For the text-containing cell, return its midpoint in [X, Y] coordinate format. 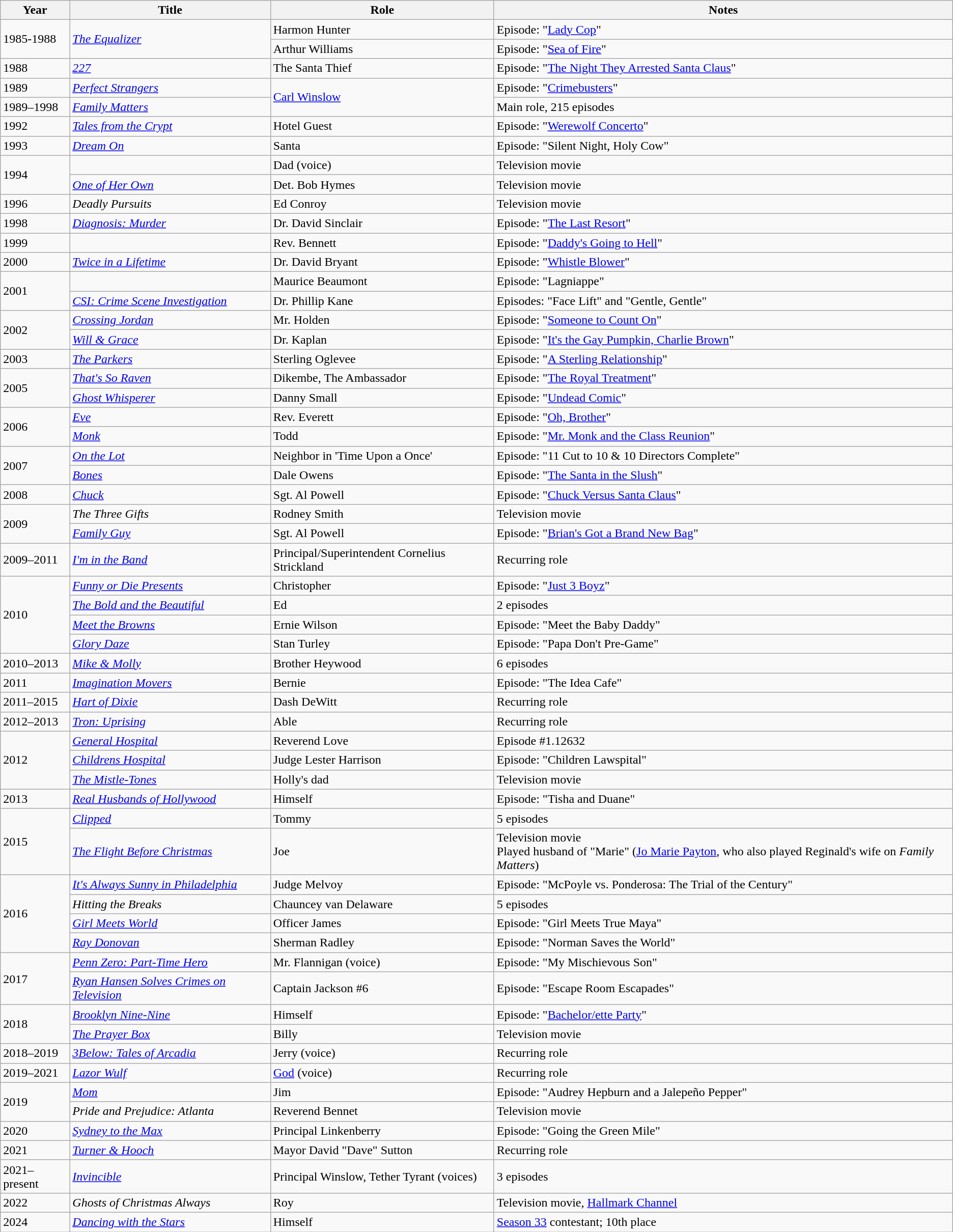
Episode: "Whistle Blower" [723, 262]
2021 [35, 1150]
2019–2021 [35, 1073]
Girl Meets World [170, 923]
Episode: "Bachelor/ette Party" [723, 1015]
6 episodes [723, 663]
227 [170, 68]
1999 [35, 243]
Episode: "The Santa in the Slush" [723, 475]
2010–2013 [35, 663]
Episode: "Tisha and Duane" [723, 799]
Mr. Flannigan (voice) [382, 962]
Sherman Radley [382, 943]
Dikembe, The Ambassador [382, 378]
Ryan Hansen Solves Crimes on Television [170, 989]
Perfect Strangers [170, 88]
Ed Conroy [382, 204]
2016 [35, 913]
Roy [382, 1202]
Twice in a Lifetime [170, 262]
2007 [35, 465]
Ed [382, 605]
2003 [35, 359]
Episode: "Crimebusters" [723, 88]
Hitting the Breaks [170, 904]
Episode: "The Royal Treatment" [723, 378]
Hotel Guest [382, 126]
Episode: "Sea of Fire" [723, 49]
Episode: "Chuck Versus Santa Claus" [723, 494]
2009–2011 [35, 559]
Harmon Hunter [382, 30]
Imagination Movers [170, 683]
Reverend Bennet [382, 1111]
Dr. Phillip Kane [382, 301]
Dash DeWitt [382, 702]
Family Matters [170, 107]
2002 [35, 330]
Dr. David Bryant [382, 262]
Year [35, 10]
Sterling Oglevee [382, 359]
Ray Donovan [170, 943]
Mayor David "Dave" Sutton [382, 1150]
Pride and Prejudice: Atlanta [170, 1111]
Dad (voice) [382, 165]
Judge Lester Harrison [382, 760]
Episode: "Daddy's Going to Hell" [723, 243]
That's So Raven [170, 378]
2019 [35, 1102]
2017 [35, 978]
Principal Winslow, Tether Tyrant (voices) [382, 1176]
Joe [382, 851]
Episode: "Just 3 Boyz" [723, 586]
1989 [35, 88]
One of Her Own [170, 184]
Brother Heywood [382, 663]
1992 [35, 126]
Dr. David Sinclair [382, 223]
2013 [35, 799]
Carl Winslow [382, 97]
The Mistle-Tones [170, 779]
3Below: Tales of Arcadia [170, 1053]
The Parkers [170, 359]
Diagnosis: Murder [170, 223]
CSI: Crime Scene Investigation [170, 301]
Episode: "Papa Don't Pre-Game" [723, 644]
Rev. Everett [382, 417]
Jim [382, 1092]
Able [382, 721]
Mike & Molly [170, 663]
Ghost Whisperer [170, 398]
2012 [35, 760]
Billy [382, 1034]
Episode: "The Night They Arrested Santa Claus" [723, 68]
Episode: "The Last Resort" [723, 223]
Ghosts of Christmas Always [170, 1202]
Bones [170, 475]
Monk [170, 436]
2018–2019 [35, 1053]
Episode: "Someone to Count On" [723, 320]
Judge Melvoy [382, 884]
1988 [35, 68]
Rev. Bennett [382, 243]
2018 [35, 1024]
Officer James [382, 923]
2009 [35, 523]
Penn Zero: Part-Time Hero [170, 962]
Chauncey van Delaware [382, 904]
2 episodes [723, 605]
I'm in the Band [170, 559]
2008 [35, 494]
Tales from the Crypt [170, 126]
Jerry (voice) [382, 1053]
Season 33 contestant; 10th place [723, 1222]
Ernie Wilson [382, 625]
The Bold and the Beautiful [170, 605]
Rodney Smith [382, 514]
Episode: "11 Cut to 10 & 10 Directors Complete" [723, 456]
1996 [35, 204]
Episode: "Werewolf Concerto" [723, 126]
2024 [35, 1222]
Real Husbands of Hollywood [170, 799]
Stan Turley [382, 644]
Dancing with the Stars [170, 1222]
Episode: "Audrey Hepburn and a Jalepeño Pepper" [723, 1092]
2015 [35, 842]
Captain Jackson #6 [382, 989]
Episode: "Meet the Baby Daddy" [723, 625]
Television moviePlayed husband of "Marie" (Jo Marie Payton, who also played Reginald's wife on Family Matters) [723, 851]
Episode: "Brian's Got a Brand New Bag" [723, 533]
Mr. Holden [382, 320]
Arthur Williams [382, 49]
2011 [35, 683]
Turner & Hooch [170, 1150]
2001 [35, 291]
Episode: "Oh, Brother" [723, 417]
2005 [35, 388]
Episode: "It's the Gay Pumpkin, Charlie Brown" [723, 340]
1989–1998 [35, 107]
Family Guy [170, 533]
Principal/Superintendent Cornelius Strickland [382, 559]
Episode #1.12632 [723, 741]
1998 [35, 223]
2000 [35, 262]
Dale Owens [382, 475]
Clipped [170, 818]
Brooklyn Nine-Nine [170, 1015]
Todd [382, 436]
Bernie [382, 683]
1994 [35, 175]
Dream On [170, 146]
Eve [170, 417]
Television movie, Hallmark Channel [723, 1202]
Tommy [382, 818]
Hart of Dixie [170, 702]
Meet the Browns [170, 625]
Role [382, 10]
Holly's dad [382, 779]
Episode: "Mr. Monk and the Class Reunion" [723, 436]
Det. Bob Hymes [382, 184]
Episode: "My Mischievous Son" [723, 962]
Deadly Pursuits [170, 204]
God (voice) [382, 1073]
Episode: "Going the Green Mile" [723, 1131]
Chuck [170, 494]
Mom [170, 1092]
Episode: "Lady Cop" [723, 30]
Christopher [382, 586]
Title [170, 10]
Episodes: "Face Lift" and "Gentle, Gentle" [723, 301]
2010 [35, 615]
Notes [723, 10]
Main role, 215 episodes [723, 107]
Dr. Kaplan [382, 340]
Will & Grace [170, 340]
Danny Small [382, 398]
Episode: "Escape Room Escapades" [723, 989]
Sydney to the Max [170, 1131]
Invincible [170, 1176]
Reverend Love [382, 741]
The Flight Before Christmas [170, 851]
Glory Daze [170, 644]
Funny or Die Presents [170, 586]
The Three Gifts [170, 514]
1993 [35, 146]
On the Lot [170, 456]
2006 [35, 427]
Episode: "Children Lawspital" [723, 760]
Lazor Wulf [170, 1073]
2021–present [35, 1176]
Episode: "The Idea Cafe" [723, 683]
Neighbor in 'Time Upon a Once' [382, 456]
Crossing Jordan [170, 320]
2011–2015 [35, 702]
Episode: "Lagniappe" [723, 282]
Tron: Uprising [170, 721]
The Santa Thief [382, 68]
Maurice Beaumont [382, 282]
General Hospital [170, 741]
Episode: "Norman Saves the World" [723, 943]
1985-1988 [35, 39]
3 episodes [723, 1176]
Episode: "A Sterling Relationship" [723, 359]
Santa [382, 146]
Episode: "McPoyle vs. Ponderosa: The Trial of the Century" [723, 884]
2022 [35, 1202]
It's Always Sunny in Philadelphia [170, 884]
Episode: "Undead Comic" [723, 398]
The Prayer Box [170, 1034]
Episode: "Silent Night, Holy Cow" [723, 146]
The Equalizer [170, 39]
2020 [35, 1131]
2012–2013 [35, 721]
Episode: "Girl Meets True Maya" [723, 923]
Principal Linkenberry [382, 1131]
Childrens Hospital [170, 760]
